Capture the cell that displays the provided text and extract its [x, y] central coordinate. 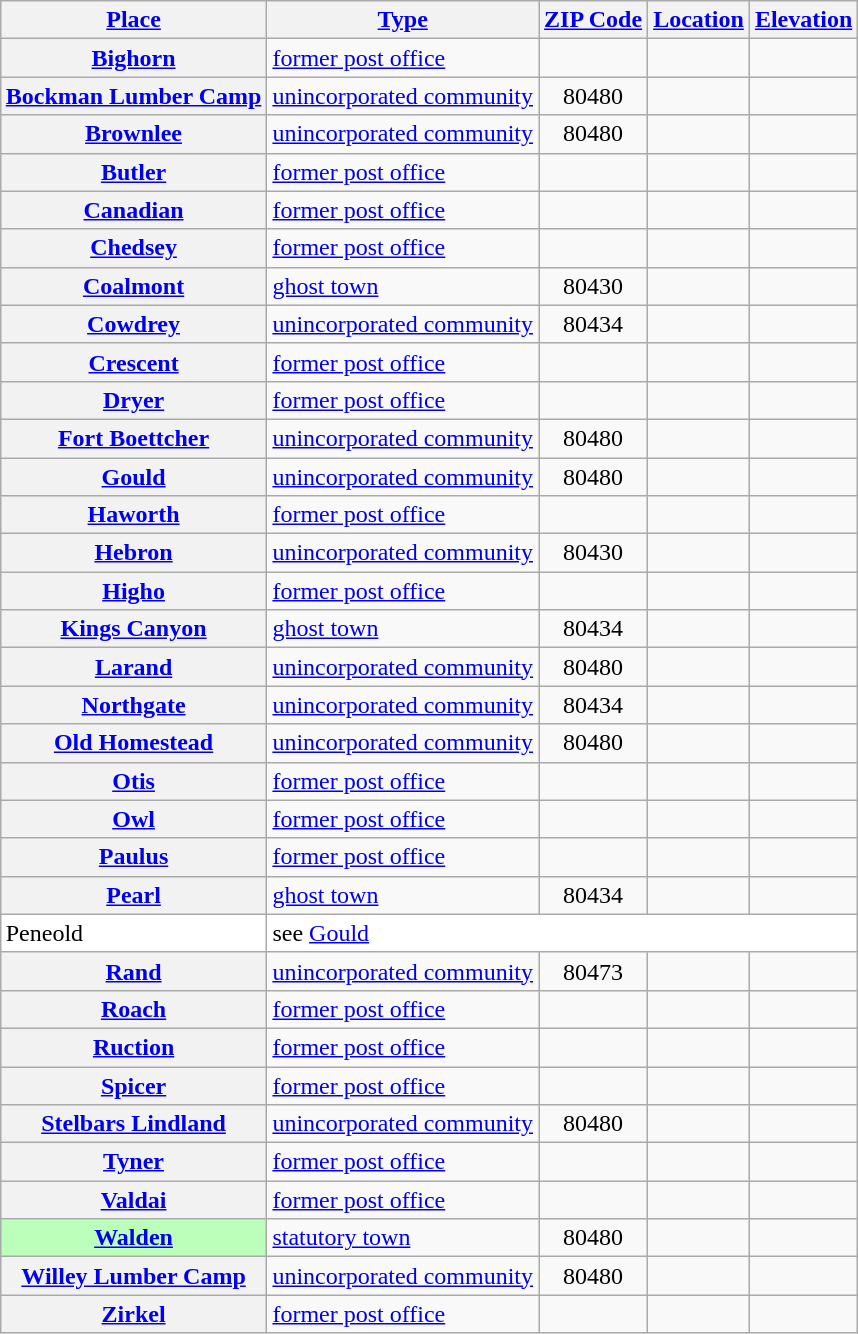
statutory town [403, 1238]
Fort Boettcher [134, 438]
Otis [134, 781]
Spicer [134, 1085]
Rand [134, 971]
Peneold [134, 933]
Kings Canyon [134, 629]
see Gould [562, 933]
Hebron [134, 553]
80473 [594, 971]
Willey Lumber Camp [134, 1276]
Tyner [134, 1162]
Owl [134, 819]
Bockman Lumber Camp [134, 96]
Stelbars Lindland [134, 1124]
Butler [134, 172]
Paulus [134, 857]
Walden [134, 1238]
Gould [134, 477]
Canadian [134, 210]
Haworth [134, 515]
Location [699, 20]
Northgate [134, 705]
Dryer [134, 400]
Pearl [134, 895]
Zirkel [134, 1314]
ZIP Code [594, 20]
Larand [134, 667]
Old Homestead [134, 743]
Valdai [134, 1200]
Cowdrey [134, 324]
Higho [134, 591]
Place [134, 20]
Brownlee [134, 134]
Coalmont [134, 286]
Ruction [134, 1047]
Crescent [134, 362]
Type [403, 20]
Chedsey [134, 248]
Bighorn [134, 58]
Roach [134, 1009]
Elevation [803, 20]
